Pinpoint the cell where the given text exists, returning its [x, y] midpoint coordinate. 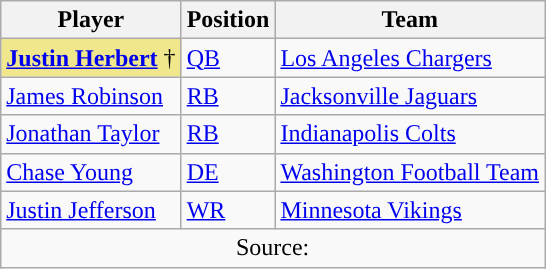
DE [228, 172]
Player [91, 20]
Los Angeles Chargers [410, 58]
Position [228, 20]
Indianapolis Colts [410, 134]
Justin Herbert † [91, 58]
Justin Jefferson [91, 210]
WR [228, 210]
Jacksonville Jaguars [410, 96]
Source: [273, 248]
Washington Football Team [410, 172]
Team [410, 20]
James Robinson [91, 96]
Chase Young [91, 172]
QB [228, 58]
Minnesota Vikings [410, 210]
Jonathan Taylor [91, 134]
